Search for the cell housing the specified text and yield its [X, Y] center coordinate. 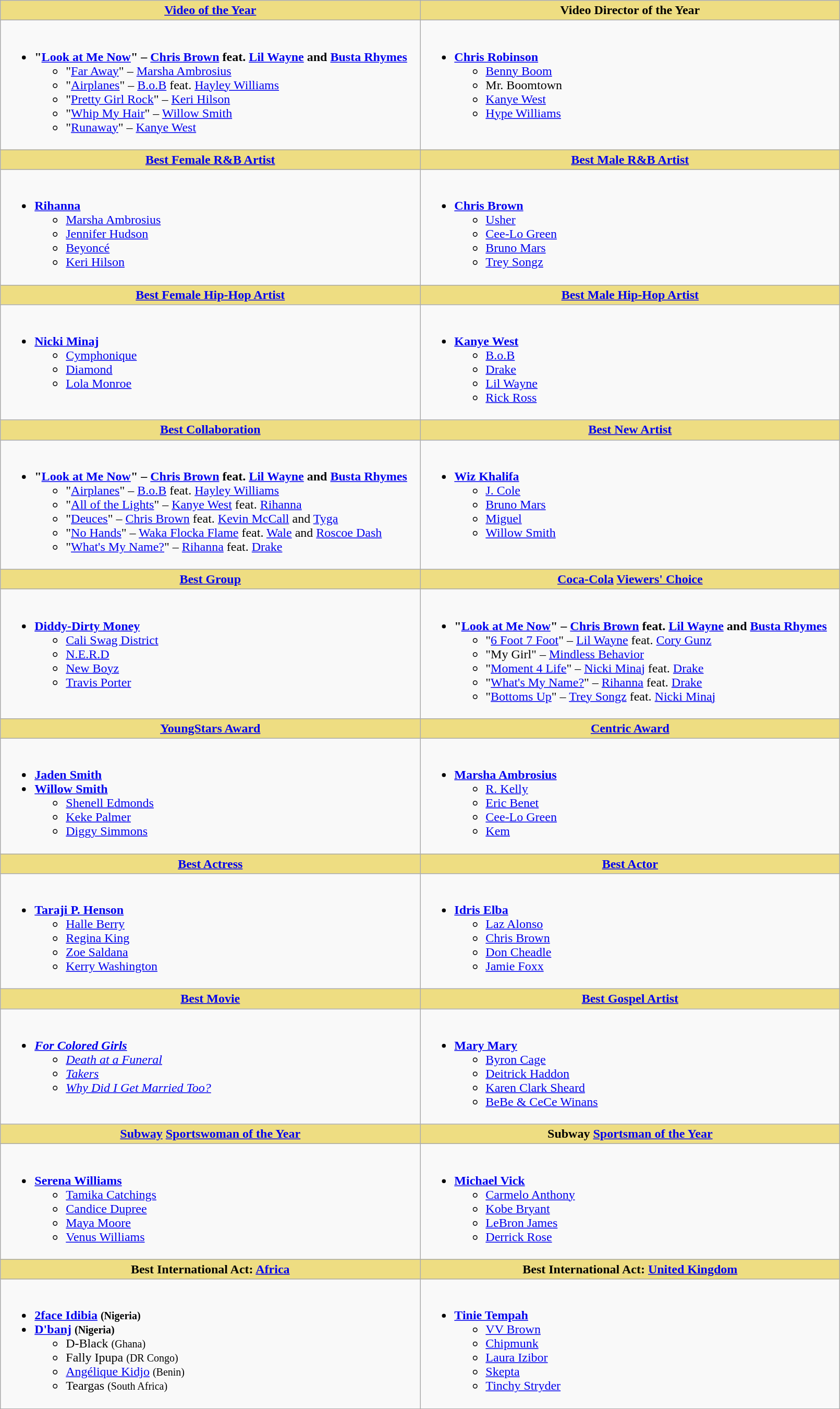
Taraji P. HensonHalle BerryRegina KingZoe SaldanaKerry Washington [211, 932]
Best Male R&B Artist [630, 160]
Chris BrownUsherCee-Lo GreenBruno MarsTrey Songz [630, 227]
Idris ElbaLaz AlonsoChris BrownDon CheadleJamie Foxx [630, 932]
Kanye WestB.o.BDrakeLil WayneRick Ross [630, 362]
Mary MaryByron CageDeitrick HaddonKaren Clark SheardBeBe & CeCe Winans [630, 1066]
Video of the Year [211, 10]
Marsha AmbrosiusR. KellyEric BenetCee-Lo GreenKem [630, 796]
Best Female Hip-Hop Artist [211, 295]
Wiz KhalifaJ. ColeBruno MarsMiguelWillow Smith [630, 504]
Centric Award [630, 728]
Jaden SmithWillow SmithShenell EdmondsKeke PalmerDiggy Simmons [211, 796]
Video Director of the Year [630, 10]
Best Collaboration [211, 430]
Best Actor [630, 863]
Michael VickCarmelo AnthonyKobe BryantLeBron JamesDerrick Rose [630, 1202]
Serena WilliamsTamika CatchingsCandice DupreeMaya MooreVenus Williams [211, 1202]
RihannaMarsha AmbrosiusJennifer HudsonBeyoncéKeri Hilson [211, 227]
For Colored GirlsDeath at a FuneralTakersWhy Did I Get Married Too? [211, 1066]
Coca-Cola Viewers' Choice [630, 579]
Best Movie [211, 999]
Best Group [211, 579]
YoungStars Award [211, 728]
Chris RobinsonBenny BoomMr. BoomtownKanye WestHype Williams [630, 85]
Subway Sportswoman of the Year [211, 1134]
Diddy-Dirty MoneyCali Swag DistrictN.E.R.DNew BoyzTravis Porter [211, 654]
Best International Act: United Kingdom [630, 1269]
Tinie TempahVV BrownChipmunkLaura IziborSkeptaTinchy Stryder [630, 1344]
Best International Act: Africa [211, 1269]
Best Actress [211, 863]
Subway Sportsman of the Year [630, 1134]
Best Gospel Artist [630, 999]
Best Male Hip-Hop Artist [630, 295]
Best New Artist [630, 430]
Best Female R&B Artist [211, 160]
Nicki MinajCymphoniqueDiamondLola Monroe [211, 362]
2face Idibia (Nigeria)D'banj (Nigeria)D-Black (Ghana)Fally Ipupa (DR Congo)Angélique Kidjo (Benin)Teargas (South Africa) [211, 1344]
